Identify which cell holds the provided text, then report its (X, Y) central coordinate. 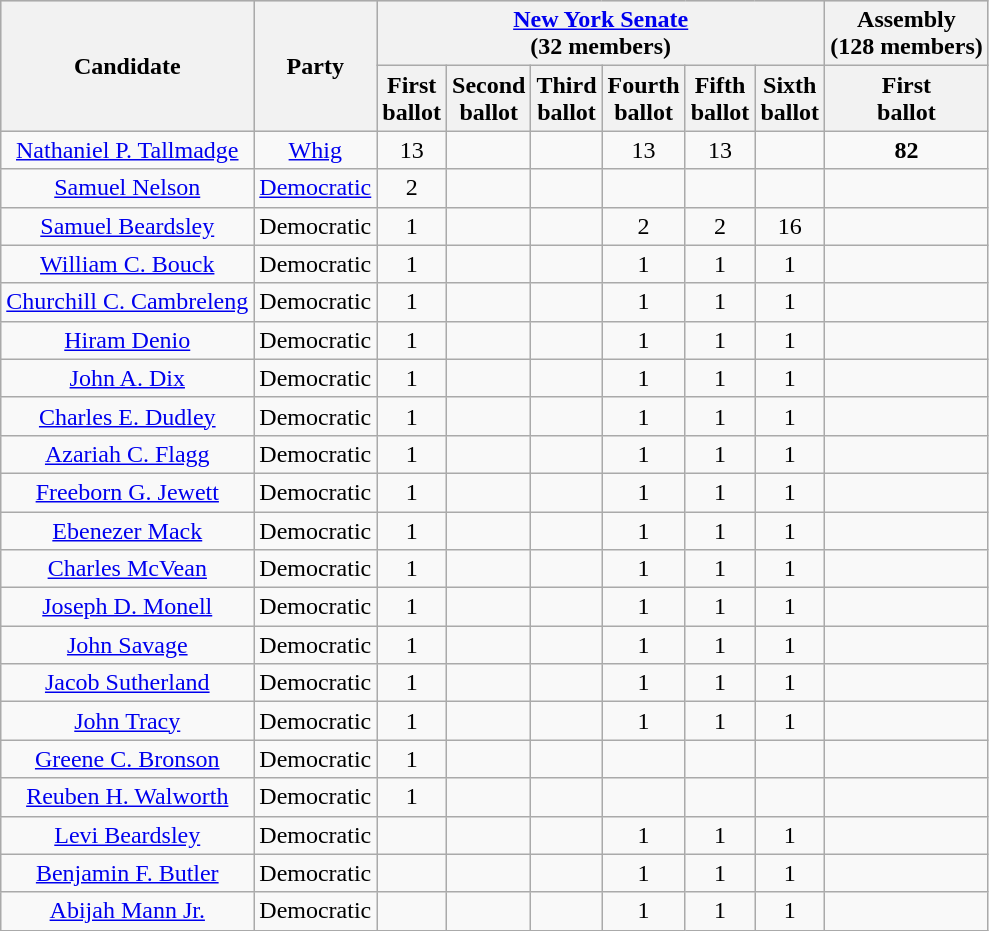
Joseph D. Monell (128, 607)
Ebenezer Mack (128, 531)
Reuben H. Walworth (128, 797)
Greene C. Bronson (128, 759)
Party (316, 66)
John Tracy (128, 721)
Samuel Nelson (128, 188)
Assembly(128 members) (907, 34)
82 (907, 150)
Candidate (128, 66)
Azariah C. Flagg (128, 454)
Benjamin F. Butler (128, 873)
Fifthballot (720, 98)
Whig (316, 150)
Nathaniel P. Tallmadge (128, 150)
John Savage (128, 645)
Jacob Sutherland (128, 683)
16 (790, 226)
John A. Dix (128, 378)
Hiram Denio (128, 340)
Charles McVean (128, 569)
Samuel Beardsley (128, 226)
New York Senate(32 members) (601, 34)
Levi Beardsley (128, 835)
Fourthballot (644, 98)
Secondballot (489, 98)
William C. Bouck (128, 264)
Sixthballot (790, 98)
Churchill C. Cambreleng (128, 302)
Abijah Mann Jr. (128, 911)
Freeborn G. Jewett (128, 492)
Charles E. Dudley (128, 416)
Thirdballot (566, 98)
